Detect which cell encompasses the target text, then output its [x, y] center coordinate. 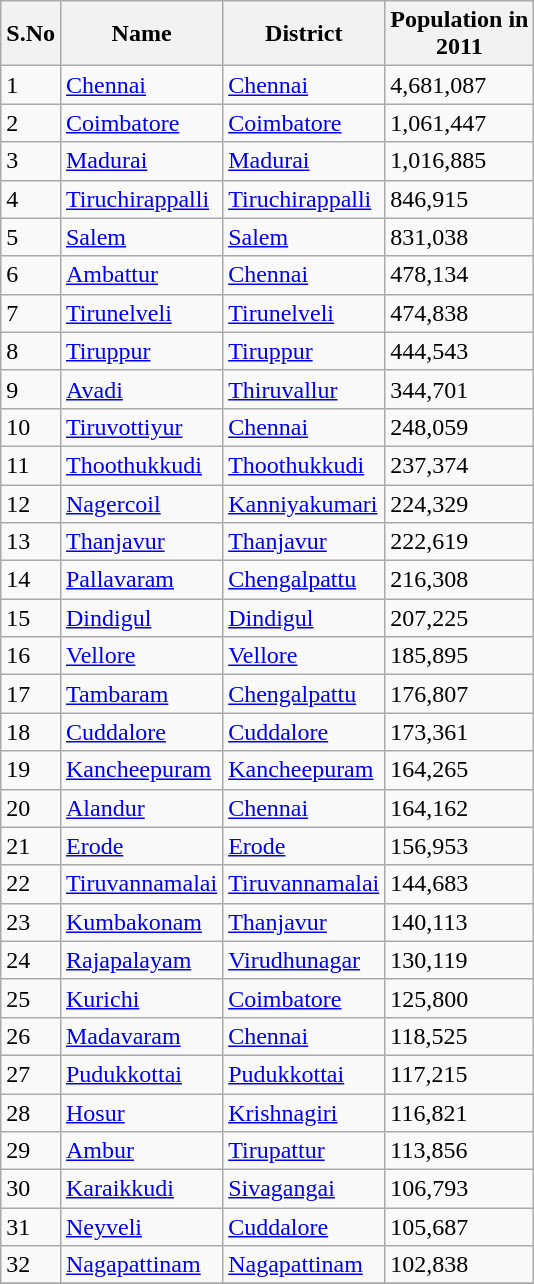
Kanniyakumari [304, 503]
7 [31, 313]
12 [31, 503]
Virudhunagar [304, 960]
Tambaram [141, 694]
Ambattur [141, 275]
15 [31, 618]
31 [31, 1227]
4 [31, 199]
Pallavaram [141, 580]
831,038 [460, 237]
8 [31, 351]
102,838 [460, 1265]
Karaikkudi [141, 1189]
30 [31, 1189]
Kumbakonam [141, 922]
11 [31, 465]
1,061,447 [460, 123]
20 [31, 808]
Ambur [141, 1151]
13 [31, 542]
Nagercoil [141, 503]
2 [31, 123]
28 [31, 1113]
140,113 [460, 922]
224,329 [460, 503]
222,619 [460, 542]
29 [31, 1151]
Madavaram [141, 1036]
25 [31, 998]
173,361 [460, 732]
21 [31, 846]
24 [31, 960]
237,374 [460, 465]
Krishnagiri [304, 1113]
22 [31, 884]
19 [31, 770]
10 [31, 427]
116,821 [460, 1113]
1 [31, 85]
Tiruvottiyur [141, 427]
26 [31, 1036]
144,683 [460, 884]
113,856 [460, 1151]
4,681,087 [460, 85]
164,162 [460, 808]
344,701 [460, 389]
3 [31, 161]
125,800 [460, 998]
444,543 [460, 351]
9 [31, 389]
Alandur [141, 808]
474,838 [460, 313]
Rajapalayam [141, 960]
164,265 [460, 770]
Name [141, 34]
Thiruvallur [304, 389]
1,016,885 [460, 161]
478,134 [460, 275]
Kurichi [141, 998]
176,807 [460, 694]
156,953 [460, 846]
S.No [31, 34]
Avadi [141, 389]
Hosur [141, 1113]
District [304, 34]
216,308 [460, 580]
130,119 [460, 960]
Neyveli [141, 1227]
32 [31, 1265]
106,793 [460, 1189]
105,687 [460, 1227]
248,059 [460, 427]
185,895 [460, 656]
5 [31, 237]
207,225 [460, 618]
6 [31, 275]
17 [31, 694]
118,525 [460, 1036]
16 [31, 656]
18 [31, 732]
846,915 [460, 199]
Population in 2011 [460, 34]
Tirupattur [304, 1151]
23 [31, 922]
14 [31, 580]
Sivagangai [304, 1189]
117,215 [460, 1074]
27 [31, 1074]
